Identify which cell holds the provided text, then report its [X, Y] central coordinate. 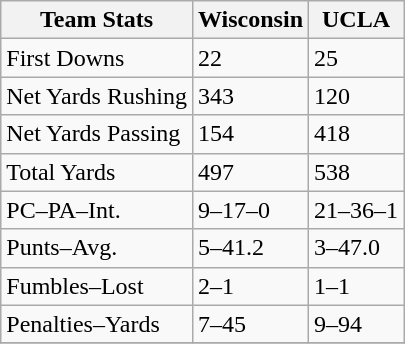
154 [251, 134]
343 [251, 96]
7–45 [251, 324]
Team Stats [97, 20]
418 [356, 134]
9–17–0 [251, 210]
538 [356, 172]
PC–PA–Int. [97, 210]
25 [356, 58]
22 [251, 58]
Penalties–Yards [97, 324]
First Downs [97, 58]
Net Yards Rushing [97, 96]
UCLA [356, 20]
Fumbles–Lost [97, 286]
2–1 [251, 286]
Total Yards [97, 172]
1–1 [356, 286]
9–94 [356, 324]
Wisconsin [251, 20]
Punts–Avg. [97, 248]
21–36–1 [356, 210]
3–47.0 [356, 248]
497 [251, 172]
5–41.2 [251, 248]
120 [356, 96]
Net Yards Passing [97, 134]
